Extract the [X, Y] coordinate from the center of the cell holding the provided text.  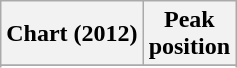
Chart (2012) [72, 34]
Peak position [189, 34]
